Output the [X, Y] coordinate of the center of the cell containing the given text.  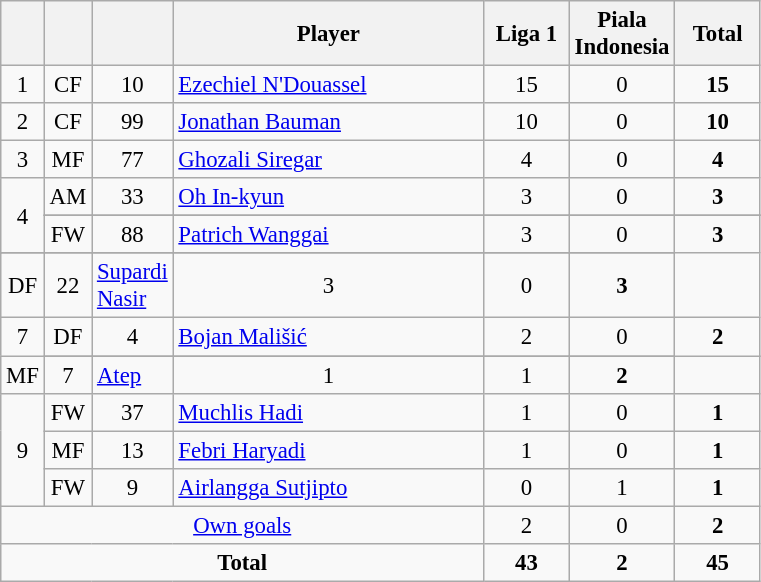
Patrich Wanggai [328, 235]
Febri Haryadi [328, 450]
Ghozali Siregar [328, 160]
AM [68, 197]
Piala Indonesia [622, 34]
Muchlis Hadi [328, 412]
Jonathan Bauman [328, 122]
77 [132, 160]
Liga 1 [527, 34]
99 [132, 122]
Ezechiel N'Douassel [328, 85]
88 [132, 235]
22 [68, 286]
45 [718, 563]
43 [527, 563]
Bojan Mališić [328, 337]
33 [132, 197]
Own goals [242, 525]
Player [328, 34]
Atep [132, 375]
Supardi Nasir [132, 286]
Oh In-kyun [328, 197]
37 [132, 412]
13 [132, 450]
Airlangga Sutjipto [328, 487]
